Identify which cell holds the provided text, then report its (X, Y) central coordinate. 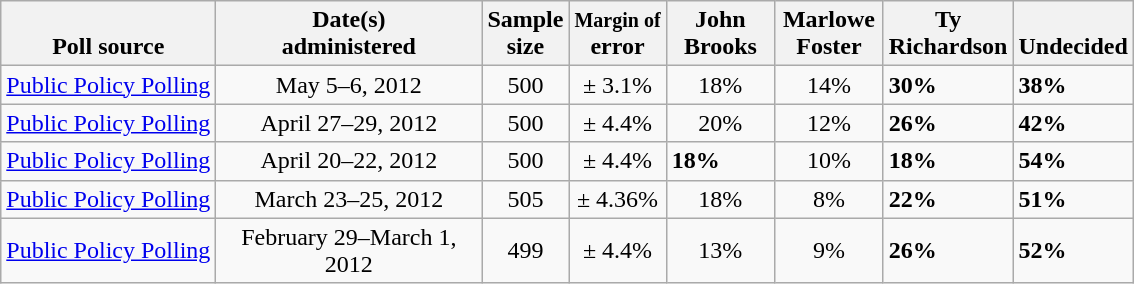
Undecided (1073, 34)
30% (948, 85)
Margin oferror (618, 34)
Poll source (108, 34)
Samplesize (526, 34)
51% (1073, 199)
42% (1073, 123)
52% (1073, 250)
38% (1073, 85)
54% (1073, 161)
Date(s)administered (349, 34)
February 29–March 1, 2012 (349, 250)
May 5–6, 2012 (349, 85)
April 27–29, 2012 (349, 123)
499 (526, 250)
22% (948, 199)
April 20–22, 2012 (349, 161)
JohnBrooks (720, 34)
10% (830, 161)
14% (830, 85)
20% (720, 123)
± 3.1% (618, 85)
12% (830, 123)
± 4.36% (618, 199)
MarloweFoster (830, 34)
March 23–25, 2012 (349, 199)
505 (526, 199)
8% (830, 199)
TyRichardson (948, 34)
9% (830, 250)
13% (720, 250)
